Capture the cell that displays the provided text and extract its [x, y] central coordinate. 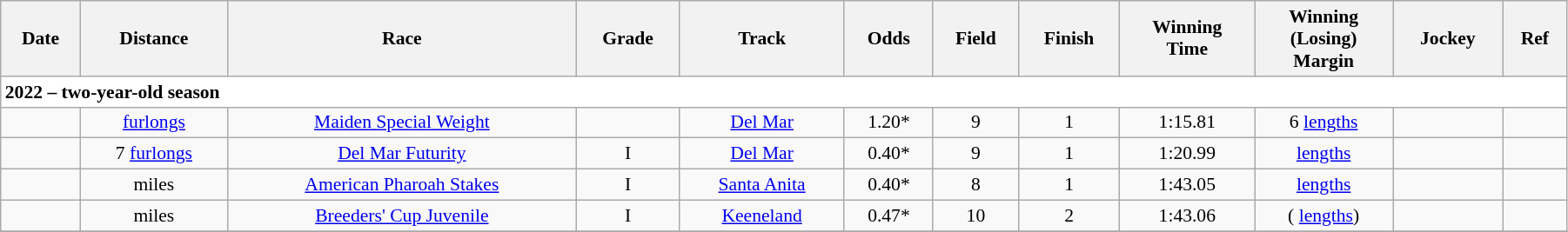
Jockey [1448, 38]
Date [41, 38]
Maiden Special Weight [402, 123]
2022 – two-year-old season [784, 92]
8 [975, 185]
1:20.99 [1187, 154]
1:43.06 [1187, 215]
1:15.81 [1187, 123]
6 lengths [1324, 123]
Keeneland [762, 215]
Race [402, 38]
Field [975, 38]
American Pharoah Stakes [402, 185]
1:43.05 [1187, 185]
WinningTime [1187, 38]
Ref [1535, 38]
Winning(Losing)Margin [1324, 38]
Del Mar Futurity [402, 154]
Track [762, 38]
Breeders' Cup Juvenile [402, 215]
2 [1069, 215]
1.20* [888, 123]
Grade [627, 38]
0.47* [888, 215]
Finish [1069, 38]
7 furlongs [153, 154]
10 [975, 215]
( lengths) [1324, 215]
Santa Anita [762, 185]
furlongs [153, 123]
Odds [888, 38]
Distance [153, 38]
